Output the [x, y] coordinate of the center of the cell containing the given text.  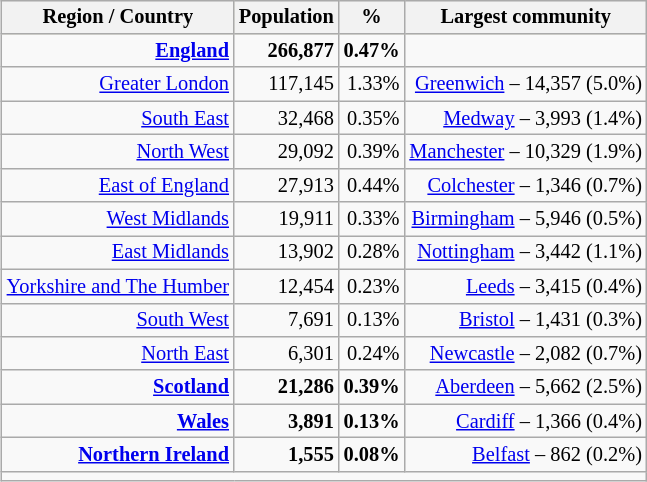
0.33% [372, 219]
North West [118, 152]
South West [118, 320]
Birmingham – 5,946 (0.5%) [525, 219]
1.33% [372, 84]
Manchester – 10,329 (1.9%) [525, 152]
Belfast – 862 (0.2%) [525, 455]
Yorkshire and The Humber [118, 286]
0.44% [372, 185]
North East [118, 354]
England [118, 51]
29,092 [286, 152]
7,691 [286, 320]
Aberdeen – 5,662 (2.5%) [525, 387]
13,902 [286, 253]
6,301 [286, 354]
West Midlands [118, 219]
266,877 [286, 51]
Region / Country [118, 17]
Leeds – 3,415 (0.4%) [525, 286]
Northern Ireland [118, 455]
27,913 [286, 185]
Nottingham – 3,442 (1.1%) [525, 253]
% [372, 17]
3,891 [286, 421]
19,911 [286, 219]
0.35% [372, 118]
Colchester – 1,346 (0.7%) [525, 185]
Cardiff – 1,366 (0.4%) [525, 421]
Largest community [525, 17]
12,454 [286, 286]
Newcastle – 2,082 (0.7%) [525, 354]
117,145 [286, 84]
21,286 [286, 387]
Medway – 3,993 (1.4%) [525, 118]
32,468 [286, 118]
0.24% [372, 354]
Scotland [118, 387]
1,555 [286, 455]
Population [286, 17]
Greater London [118, 84]
Wales [118, 421]
0.23% [372, 286]
Greenwich – 14,357 (5.0%) [525, 84]
South East [118, 118]
East of England [118, 185]
0.08% [372, 455]
0.28% [372, 253]
0.47% [372, 51]
Bristol – 1,431 (0.3%) [525, 320]
East Midlands [118, 253]
